From the cell containing the given text, extract its center point as (x, y) coordinate. 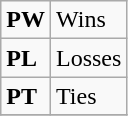
Losses (88, 58)
PL (26, 58)
PW (26, 20)
Wins (88, 20)
PT (26, 96)
Ties (88, 96)
